Locate the cell with the specified text and output its (x, y) center coordinate. 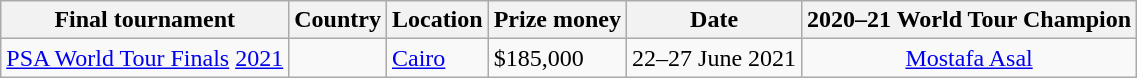
Cairo (437, 58)
Date (714, 20)
$185,000 (557, 58)
Mostafa Asal (970, 58)
Prize money (557, 20)
Location (437, 20)
2020–21 World Tour Champion (970, 20)
Country (338, 20)
PSA World Tour Finals 2021 (145, 58)
Final tournament (145, 20)
22–27 June 2021 (714, 58)
